Identify which cell holds the provided text, then report its [x, y] central coordinate. 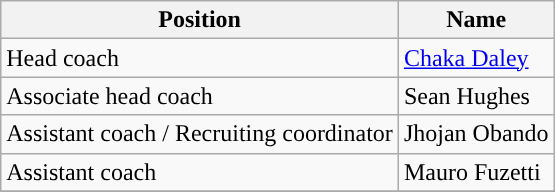
Sean Hughes [476, 96]
Mauro Fuzetti [476, 172]
Name [476, 20]
Position [200, 20]
Jhojan Obando [476, 134]
Head coach [200, 58]
Assistant coach / Recruiting coordinator [200, 134]
Associate head coach [200, 96]
Chaka Daley [476, 58]
Assistant coach [200, 172]
